Locate the cell with the specified text and output its (X, Y) center coordinate. 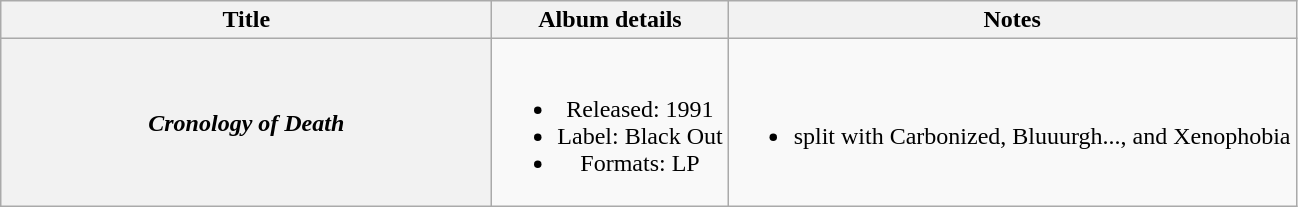
split with Carbonized, Bluuurgh..., and Xenophobia (1012, 122)
Album details (610, 20)
Released: 1991Label: Black OutFormats: LP (610, 122)
Cronology of Death (246, 122)
Notes (1012, 20)
Title (246, 20)
